Capture the cell that displays the provided text and extract its [X, Y] central coordinate. 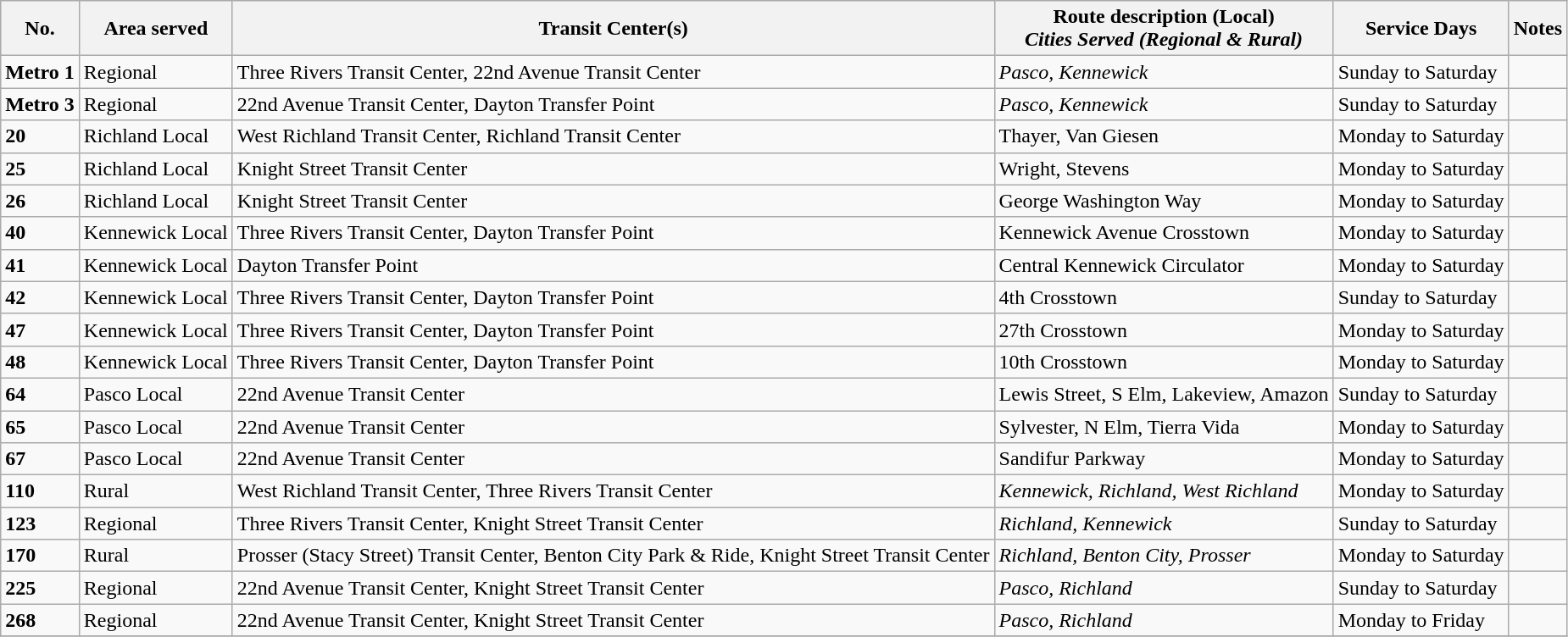
65 [41, 426]
4th Crosstown [1164, 297]
Notes [1537, 29]
27th Crosstown [1164, 330]
123 [41, 523]
West Richland Transit Center, Three Rivers Transit Center [614, 491]
Prosser (Stacy Street) Transit Center, Benton City Park & Ride, Knight Street Transit Center [614, 556]
47 [41, 330]
Dayton Transfer Point [614, 265]
Three Rivers Transit Center, 22nd Avenue Transit Center [614, 72]
26 [41, 201]
Richland, Kennewick [1164, 523]
Area served [156, 29]
Transit Center(s) [614, 29]
42 [41, 297]
64 [41, 394]
10th Crosstown [1164, 362]
Sandifur Parkway [1164, 459]
Kennewick Avenue Crosstown [1164, 233]
Monday to Friday [1421, 620]
67 [41, 459]
Kennewick, Richland, West Richland [1164, 491]
Service Days [1421, 29]
West Richland Transit Center, Richland Transit Center [614, 136]
Metro 3 [41, 104]
Lewis Street, S Elm, Lakeview, Amazon [1164, 394]
Thayer, Van Giesen [1164, 136]
40 [41, 233]
268 [41, 620]
20 [41, 136]
25 [41, 169]
225 [41, 588]
22nd Avenue Transit Center, Dayton Transfer Point [614, 104]
Metro 1 [41, 72]
48 [41, 362]
Wright, Stevens [1164, 169]
41 [41, 265]
Route description (Local)Cities Served (Regional & Rural) [1164, 29]
170 [41, 556]
George Washington Way [1164, 201]
Sylvester, N Elm, Tierra Vida [1164, 426]
No. [41, 29]
Three Rivers Transit Center, Knight Street Transit Center [614, 523]
Central Kennewick Circulator [1164, 265]
110 [41, 491]
Richland, Benton City, Prosser [1164, 556]
